Return the [X, Y] coordinate for the center point of the cell that contains the specified text.  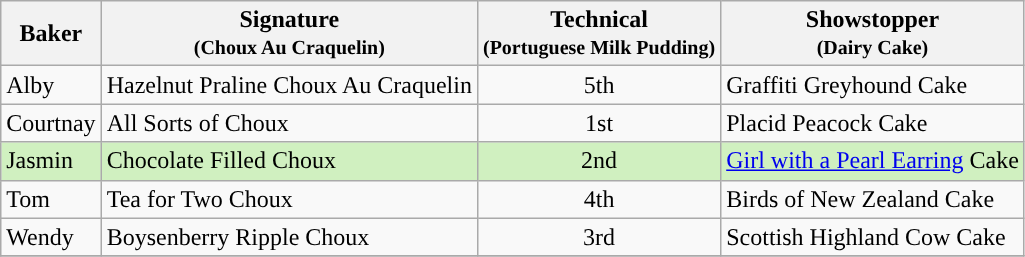
3rd [598, 237]
Alby [51, 85]
Jasmin [51, 161]
Wendy [51, 237]
Signature(Choux Au Craquelin) [289, 34]
Tom [51, 199]
5th [598, 85]
Graffiti Greyhound Cake [873, 85]
Baker [51, 34]
Chocolate Filled Choux [289, 161]
Showstopper(Dairy Cake) [873, 34]
Birds of New Zealand Cake [873, 199]
Hazelnut Praline Choux Au Craquelin [289, 85]
Placid Peacock Cake [873, 123]
Scottish Highland Cow Cake [873, 237]
4th [598, 199]
All Sorts of Choux [289, 123]
Tea for Two Choux [289, 199]
1st [598, 123]
Girl with a Pearl Earring Cake [873, 161]
Technical(Portuguese Milk Pudding) [598, 34]
Courtnay [51, 123]
Boysenberry Ripple Choux [289, 237]
2nd [598, 161]
